Return the [x, y] coordinate for the center point of the cell that contains the specified text.  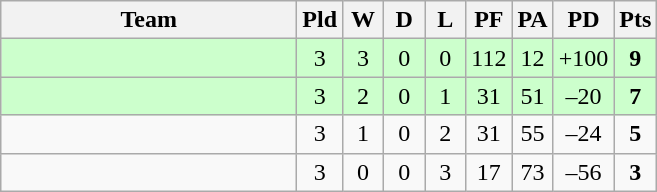
W [364, 20]
Team [149, 20]
–24 [584, 134]
5 [636, 134]
D [404, 20]
PA [532, 20]
112 [489, 58]
+100 [584, 58]
L [446, 20]
73 [532, 172]
–20 [584, 96]
55 [532, 134]
17 [489, 172]
–56 [584, 172]
9 [636, 58]
Pld [320, 20]
51 [532, 96]
12 [532, 58]
Pts [636, 20]
PF [489, 20]
PD [584, 20]
7 [636, 96]
